Search for the cell housing the specified text and yield its [X, Y] center coordinate. 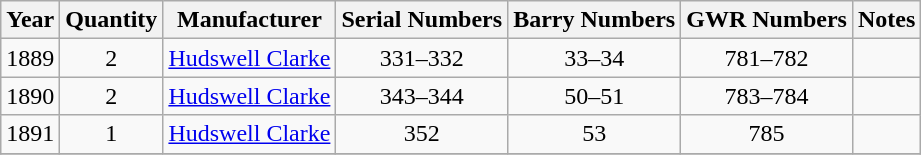
53 [594, 134]
343–344 [422, 96]
331–332 [422, 58]
Manufacturer [250, 20]
785 [767, 134]
33–34 [594, 58]
1 [112, 134]
1891 [30, 134]
GWR Numbers [767, 20]
50–51 [594, 96]
Quantity [112, 20]
Serial Numbers [422, 20]
Year [30, 20]
352 [422, 134]
Barry Numbers [594, 20]
1889 [30, 58]
Notes [886, 20]
1890 [30, 96]
781–782 [767, 58]
783–784 [767, 96]
